Locate the cell with the specified text and output its [x, y] center coordinate. 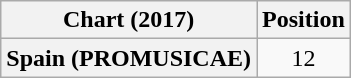
12 [304, 58]
Position [304, 20]
Chart (2017) [129, 20]
Spain (PROMUSICAE) [129, 58]
